Determine the [X, Y] coordinate at the center of the cell enclosing the given text.  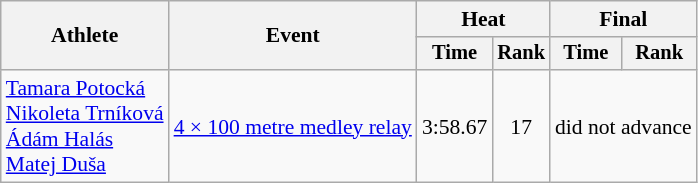
Athlete [85, 36]
3:58.67 [454, 126]
17 [521, 126]
Event [293, 36]
4 × 100 metre medley relay [293, 126]
Heat [484, 19]
Final [624, 19]
did not advance [624, 126]
Tamara PotockáNikoleta Trníková Ádám HalásMatej Duša [85, 126]
